Detect which cell encompasses the target text, then output its (X, Y) center coordinate. 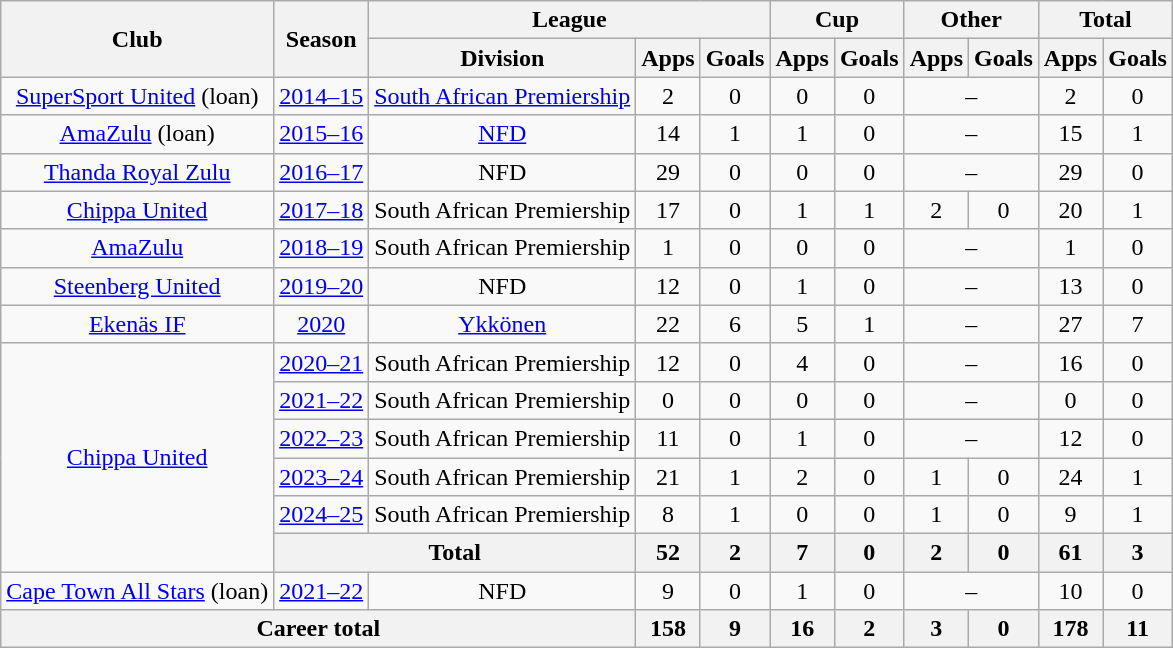
13 (1070, 286)
14 (668, 134)
Other (971, 20)
5 (802, 324)
Ykkönen (502, 324)
20 (1070, 210)
52 (668, 553)
2023–24 (322, 477)
Cup (837, 20)
24 (1070, 477)
2016–17 (322, 172)
Club (138, 39)
2020–21 (322, 362)
Division (502, 58)
2018–19 (322, 248)
6 (735, 324)
2024–25 (322, 515)
8 (668, 515)
4 (802, 362)
27 (1070, 324)
Steenberg United (138, 286)
AmaZulu (loan) (138, 134)
2014–15 (322, 96)
League (570, 20)
AmaZulu (138, 248)
Thanda Royal Zulu (138, 172)
2015–16 (322, 134)
Season (322, 39)
2019–20 (322, 286)
Ekenäs IF (138, 324)
2020 (322, 324)
Cape Town All Stars (loan) (138, 591)
SuperSport United (loan) (138, 96)
2022–23 (322, 438)
15 (1070, 134)
158 (668, 629)
61 (1070, 553)
2017–18 (322, 210)
Career total (318, 629)
17 (668, 210)
22 (668, 324)
178 (1070, 629)
21 (668, 477)
10 (1070, 591)
